Detect which cell encompasses the target text, then output its [X, Y] center coordinate. 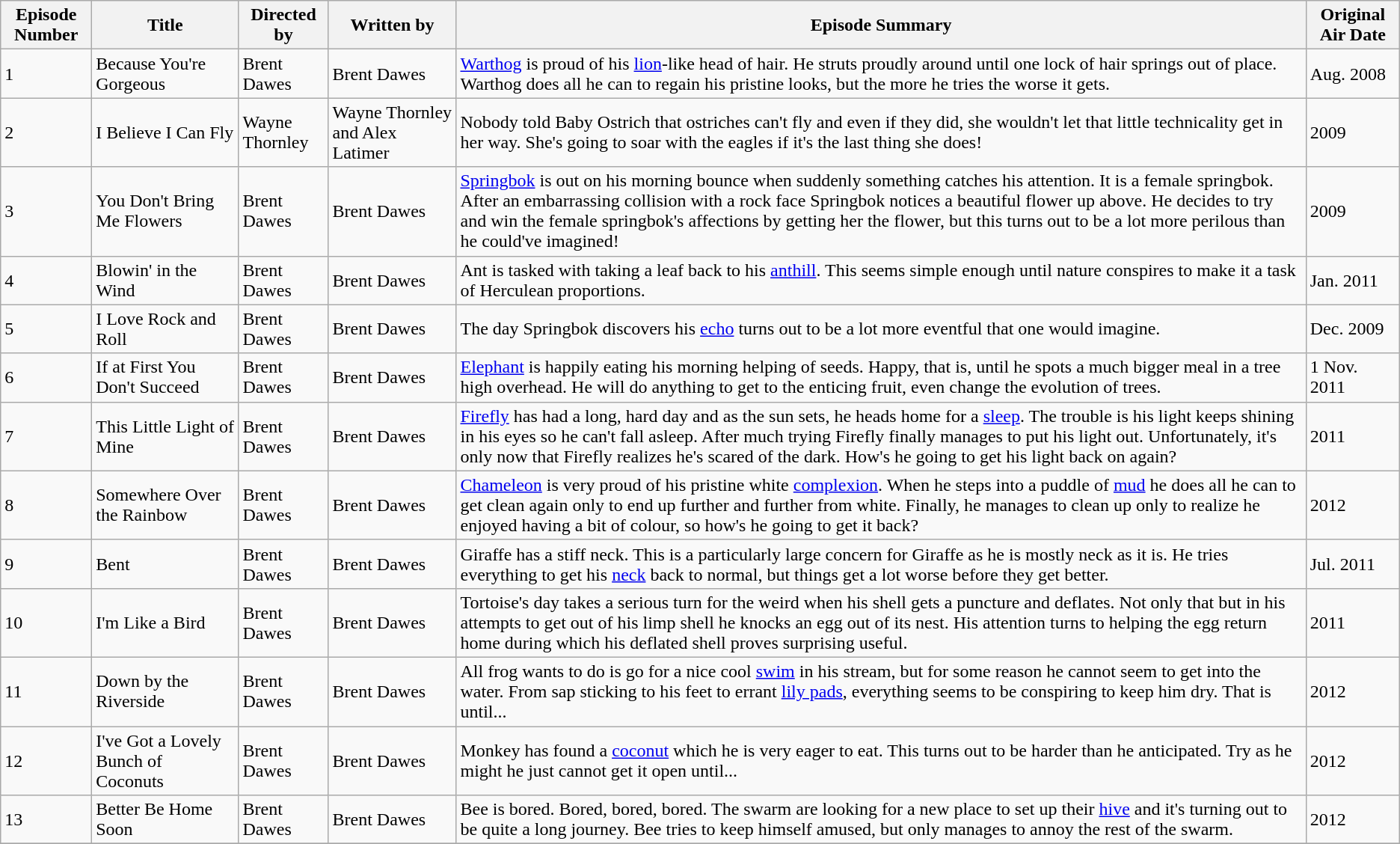
8 [46, 505]
10 [46, 623]
Wayne Thornley and Alex Latimer [392, 132]
Bent [165, 564]
Original Air Date [1352, 25]
Because You're Gorgeous [165, 73]
Written by [392, 25]
Blowin' in the Wind [165, 280]
6 [46, 377]
5 [46, 329]
If at First You Don't Succeed [165, 377]
Ant is tasked with taking a leaf back to his anthill. This seems simple enough until nature conspires to make it a task of Herculean proportions. [881, 280]
11 [46, 691]
Directed by [283, 25]
1 Nov. 2011 [1352, 377]
4 [46, 280]
Better Be Home Soon [165, 820]
The day Springbok discovers his echo turns out to be a lot more eventful that one would imagine. [881, 329]
I Believe I Can Fly [165, 132]
9 [46, 564]
Episode Summary [881, 25]
2 [46, 132]
Episode Number [46, 25]
I've Got a Lovely Bunch of Coconuts [165, 760]
Wayne Thornley [283, 132]
Title [165, 25]
I'm Like a Bird [165, 623]
Dec. 2009 [1352, 329]
Aug. 2008 [1352, 73]
13 [46, 820]
1 [46, 73]
7 [46, 436]
Somewhere Over the Rainbow [165, 505]
Jan. 2011 [1352, 280]
3 [46, 211]
I Love Rock and Roll [165, 329]
Down by the Riverside [165, 691]
This Little Light of Mine [165, 436]
You Don't Bring Me Flowers [165, 211]
Jul. 2011 [1352, 564]
12 [46, 760]
